Scan for the cell matching the given text and deliver its [X, Y] coordinate at center. 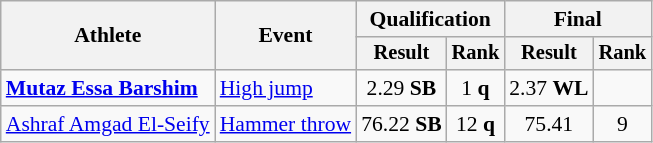
2.29 SB [402, 88]
9 [623, 124]
2.37 WL [548, 88]
Athlete [108, 36]
75.41 [548, 124]
Mutaz Essa Barshim [108, 88]
Event [286, 36]
Hammer throw [286, 124]
76.22 SB [402, 124]
Final [578, 19]
1 q [476, 88]
High jump [286, 88]
12 q [476, 124]
Ashraf Amgad El-Seify [108, 124]
Qualification [430, 19]
